Identify which cell holds the provided text, then report its [x, y] central coordinate. 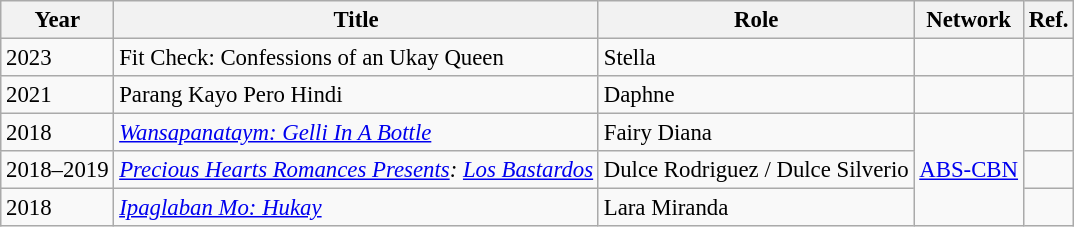
Ipaglaban Mo: Hukay [356, 208]
Fairy Diana [756, 133]
Network [968, 20]
Role [756, 20]
Year [58, 20]
Stella [756, 58]
2023 [58, 58]
Fit Check: Confessions of an Ukay Queen [356, 58]
Title [356, 20]
Dulce Rodriguez / Dulce Silverio [756, 170]
Precious Hearts Romances Presents: Los Bastardos [356, 170]
ABS-CBN [968, 170]
Wansapanataym: Gelli In A Bottle [356, 133]
Ref. [1048, 20]
2018–2019 [58, 170]
Parang Kayo Pero Hindi [356, 95]
Lara Miranda [756, 208]
2021 [58, 95]
Daphne [756, 95]
